From the cell containing the given text, extract its center point as [x, y] coordinate. 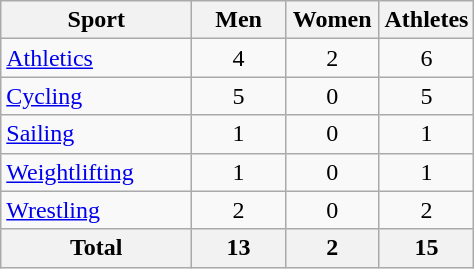
Cycling [96, 96]
15 [426, 248]
Athletics [96, 58]
4 [239, 58]
Wrestling [96, 210]
Weightlifting [96, 172]
Total [96, 248]
Sailing [96, 134]
Women [332, 20]
Athletes [426, 20]
13 [239, 248]
Men [239, 20]
6 [426, 58]
Sport [96, 20]
